Return the [X, Y] coordinate for the center point of the cell that contains the specified text.  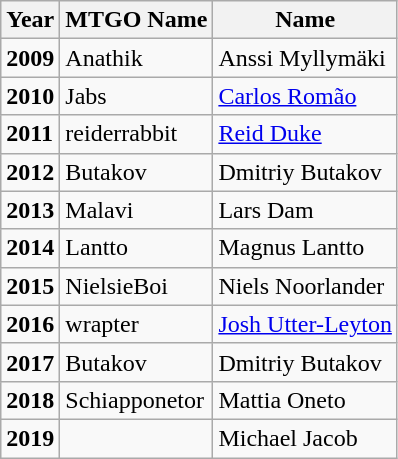
2010 [30, 96]
MTGO Name [136, 20]
Mattia Oneto [306, 400]
2018 [30, 400]
Anssi Myllymäki [306, 58]
Niels Noorlander [306, 286]
2014 [30, 248]
2011 [30, 134]
Year [30, 20]
Schiapponetor [136, 400]
Jabs [136, 96]
Malavi [136, 210]
Lantto [136, 248]
2009 [30, 58]
2016 [30, 324]
Lars Dam [306, 210]
Name [306, 20]
reiderrabbit [136, 134]
Anathik [136, 58]
Carlos Romão [306, 96]
Michael Jacob [306, 438]
wrapter [136, 324]
NielsieBoi [136, 286]
2019 [30, 438]
2017 [30, 362]
2015 [30, 286]
Reid Duke [306, 134]
2013 [30, 210]
2012 [30, 172]
Josh Utter-Leyton [306, 324]
Magnus Lantto [306, 248]
